Provide the [x, y] coordinate of the cell's center where the given text is located.  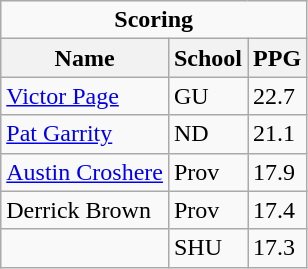
17.4 [278, 210]
School [208, 58]
SHU [208, 248]
17.9 [278, 172]
PPG [278, 58]
Austin Croshere [85, 172]
21.1 [278, 134]
Scoring [154, 20]
Pat Garrity [85, 134]
22.7 [278, 96]
Derrick Brown [85, 210]
GU [208, 96]
Victor Page [85, 96]
17.3 [278, 248]
Name [85, 58]
ND [208, 134]
